Scan for the cell matching the given text and deliver its [X, Y] coordinate at center. 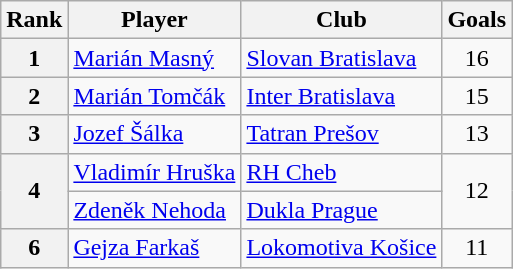
Dukla Prague [342, 210]
Club [342, 20]
4 [34, 191]
Gejza Farkaš [154, 248]
11 [477, 248]
3 [34, 134]
16 [477, 58]
Goals [477, 20]
Tatran Prešov [342, 134]
Jozef Šálka [154, 134]
Marián Masný [154, 58]
Zdeněk Nehoda [154, 210]
2 [34, 96]
Inter Bratislava [342, 96]
Slovan Bratislava [342, 58]
13 [477, 134]
RH Cheb [342, 172]
1 [34, 58]
12 [477, 191]
Vladimír Hruška [154, 172]
Rank [34, 20]
15 [477, 96]
Lokomotiva Košice [342, 248]
Marián Tomčák [154, 96]
Player [154, 20]
6 [34, 248]
